Identify which cell holds the provided text, then report its [x, y] central coordinate. 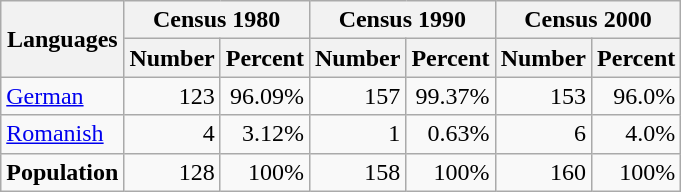
160 [543, 172]
158 [357, 172]
96.09% [264, 96]
German [62, 96]
Census 2000 [588, 20]
6 [543, 134]
3.12% [264, 134]
Romanish [62, 134]
0.63% [450, 134]
Population [62, 172]
Census 1990 [402, 20]
99.37% [450, 96]
96.0% [636, 96]
157 [357, 96]
128 [172, 172]
153 [543, 96]
123 [172, 96]
Languages [62, 39]
1 [357, 134]
Census 1980 [217, 20]
4.0% [636, 134]
4 [172, 134]
